Capture the cell that displays the provided text and extract its [x, y] central coordinate. 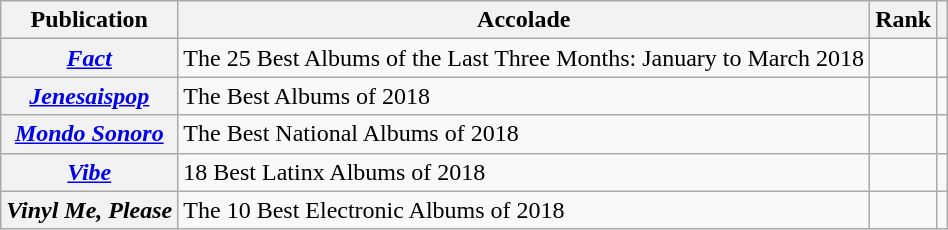
The Best National Albums of 2018 [524, 134]
The 25 Best Albums of the Last Three Months: January to March 2018 [524, 58]
18 Best Latinx Albums of 2018 [524, 172]
Publication [90, 20]
Vinyl Me, Please [90, 210]
Vibe [90, 172]
Fact [90, 58]
Jenesaispop [90, 96]
Accolade [524, 20]
Rank [904, 20]
The Best Albums of 2018 [524, 96]
The 10 Best Electronic Albums of 2018 [524, 210]
Mondo Sonoro [90, 134]
